Identify which cell holds the provided text, then report its [X, Y] central coordinate. 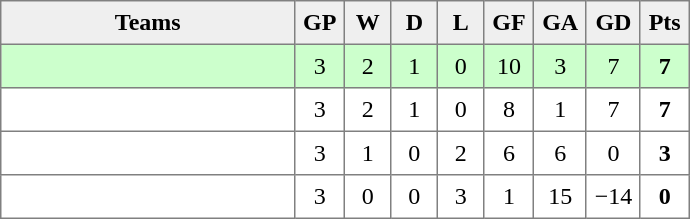
W [368, 23]
GF [509, 23]
15 [560, 197]
GD [613, 23]
GA [560, 23]
−14 [613, 197]
Teams [148, 23]
8 [509, 110]
GP [320, 23]
10 [509, 66]
D [414, 23]
L [461, 23]
Pts [664, 23]
